Detect which cell encompasses the target text, then output its (x, y) center coordinate. 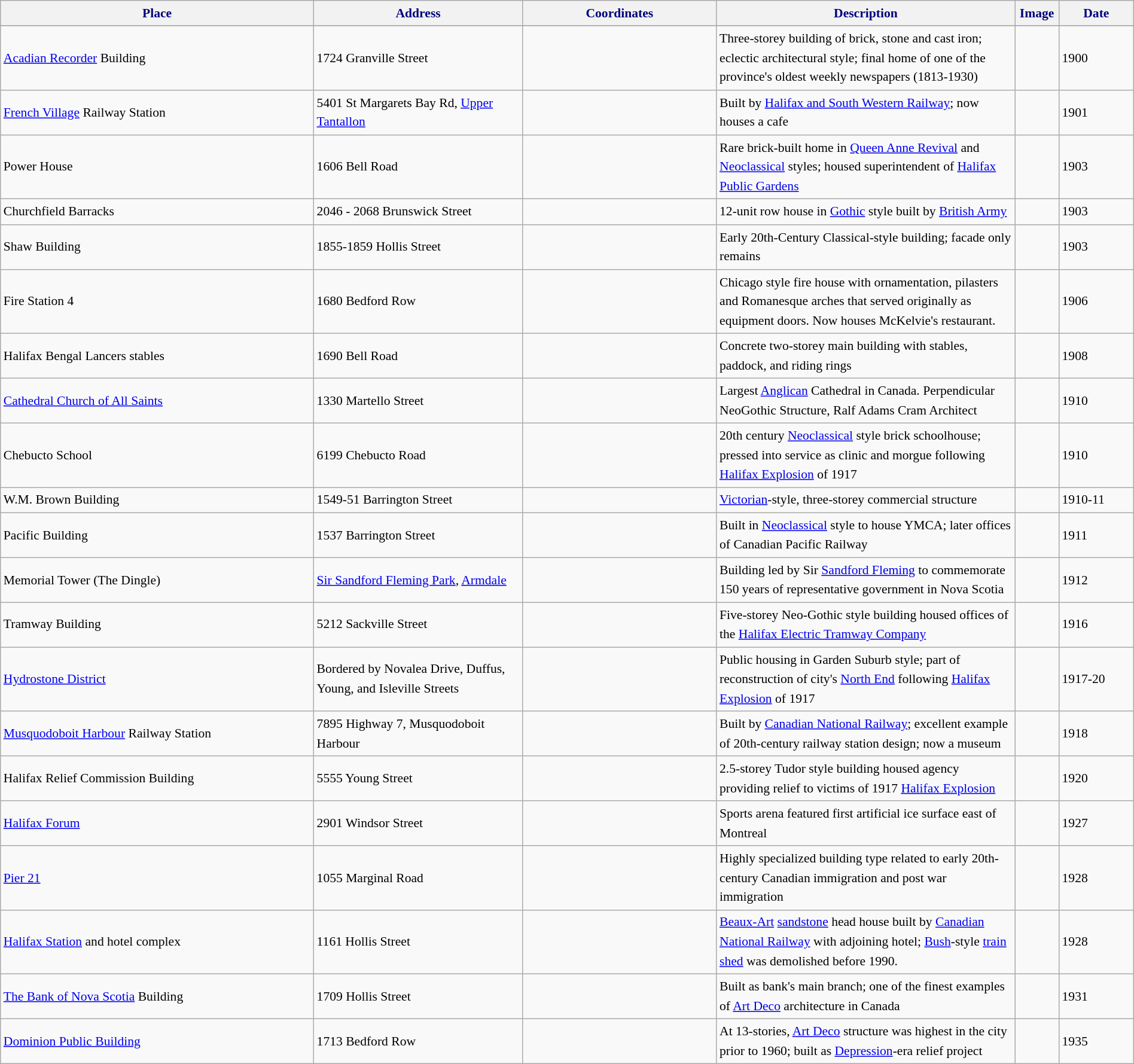
Halifax Bengal Lancers stables (157, 356)
5555 Young Street (419, 779)
Pier 21 (157, 878)
1724 Granville Street (419, 59)
1855-1859 Hollis Street (419, 248)
Tramway Building (157, 624)
Victorian-style, three-storey commercial structure (866, 500)
1690 Bell Road (419, 356)
1931 (1096, 996)
1713 Bedford Row (419, 1042)
1912 (1096, 580)
Fire Station 4 (157, 301)
1900 (1096, 59)
Sports arena featured first artificial ice surface east of Montreal (866, 823)
1916 (1096, 624)
6199 Chebucto Road (419, 456)
Halifax Forum (157, 823)
Built by Halifax and South Western Railway; now houses a cafe (866, 112)
5212 Sackville Street (419, 624)
Image (1037, 13)
Shaw Building (157, 248)
Coordinates (620, 13)
Date (1096, 13)
Pacific Building (157, 536)
1606 Bell Road (419, 167)
Built by Canadian National Railway; excellent example of 20th-century railway station design; now a museum (866, 734)
1910-11 (1096, 500)
Five-storey Neo-Gothic style building housed offices of the Halifax Electric Tramway Company (866, 624)
French Village Railway Station (157, 112)
Musquodoboit Harbour Railway Station (157, 734)
Hydrostone District (157, 679)
Concrete two-storey main building with stables, paddock, and riding rings (866, 356)
1330 Martello Street (419, 401)
The Bank of Nova Scotia Building (157, 996)
Memorial Tower (The Dingle) (157, 580)
Public housing in Garden Suburb style; part of reconstruction of city's North End following Halifax Explosion of 1917 (866, 679)
Address (419, 13)
1709 Hollis Street (419, 996)
1918 (1096, 734)
1935 (1096, 1042)
1537 Barrington Street (419, 536)
Early 20th-Century Classical-style building; facade only remains (866, 248)
1055 Marginal Road (419, 878)
W.M. Brown Building (157, 500)
Halifax Relief Commission Building (157, 779)
Dominion Public Building (157, 1042)
Built in Neoclassical style to house YMCA; later offices of Canadian Pacific Railway (866, 536)
Building led by Sir Sandford Fleming to commemorate 150 years of representative government in Nova Scotia (866, 580)
Churchfield Barracks (157, 212)
Chebucto School (157, 456)
Highly specialized building type related to early 20th-century Canadian immigration and post war immigration (866, 878)
1906 (1096, 301)
Bordered by Novalea Drive, Duffus, Young, and Isleville Streets (419, 679)
1680 Bedford Row (419, 301)
1161 Hollis Street (419, 943)
Halifax Station and hotel complex (157, 943)
2.5-storey Tudor style building housed agency providing relief to victims of 1917 Halifax Explosion (866, 779)
Place (157, 13)
1901 (1096, 112)
2046 - 2068 Brunswick Street (419, 212)
Rare brick-built home in Queen Anne Revival and Neoclassical styles; housed superintendent of Halifax Public Gardens (866, 167)
Cathedral Church of All Saints (157, 401)
Largest Anglican Cathedral in Canada. Perpendicular NeoGothic Structure, Ralf Adams Cram Architect (866, 401)
Description (866, 13)
1549-51 Barrington Street (419, 500)
7895 Highway 7, Musquodoboit Harbour (419, 734)
1908 (1096, 356)
Power House (157, 167)
Sir Sandford Fleming Park, Armdale (419, 580)
1917-20 (1096, 679)
1911 (1096, 536)
12-unit row house in Gothic style built by British Army (866, 212)
Built as bank's main branch; one of the finest examples of Art Deco architecture in Canada (866, 996)
1927 (1096, 823)
Acadian Recorder Building (157, 59)
20th century Neoclassical style brick schoolhouse; pressed into service as clinic and morgue following Halifax Explosion of 1917 (866, 456)
5401 St Margarets Bay Rd, Upper Tantallon (419, 112)
At 13-stories, Art Deco structure was highest in the city prior to 1960; built as Depression-era relief project (866, 1042)
Beaux-Art sandstone head house built by Canadian National Railway with adjoining hotel; Bush-style train shed was demolished before 1990. (866, 943)
2901 Windsor Street (419, 823)
1920 (1096, 779)
